For the text-containing cell, return its midpoint in [X, Y] coordinate format. 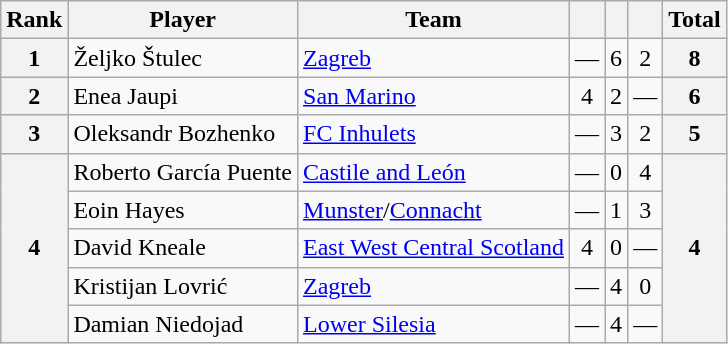
Munster/Connacht [434, 210]
8 [695, 58]
Lower Silesia [434, 324]
Team [434, 20]
5 [695, 134]
Enea Jaupi [183, 96]
David Kneale [183, 248]
Eoin Hayes [183, 210]
FC Inhulets [434, 134]
Oleksandr Bozhenko [183, 134]
Player [183, 20]
Total [695, 20]
Roberto García Puente [183, 172]
Rank [34, 20]
San Marino [434, 96]
Castile and León [434, 172]
East West Central Scotland [434, 248]
Kristijan Lovrić [183, 286]
Damian Niedojad [183, 324]
Željko Štulec [183, 58]
